Extract the [X, Y] coordinate from the center of the cell holding the provided text.  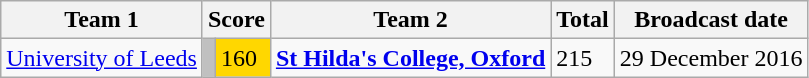
Team 2 [410, 20]
University of Leeds [102, 58]
29 December 2016 [711, 58]
215 [583, 58]
Total [583, 20]
Broadcast date [711, 20]
Team 1 [102, 20]
St Hilda's College, Oxford [410, 58]
Score [236, 20]
160 [242, 58]
